Return the [X, Y] coordinate for the center point of the cell that contains the specified text.  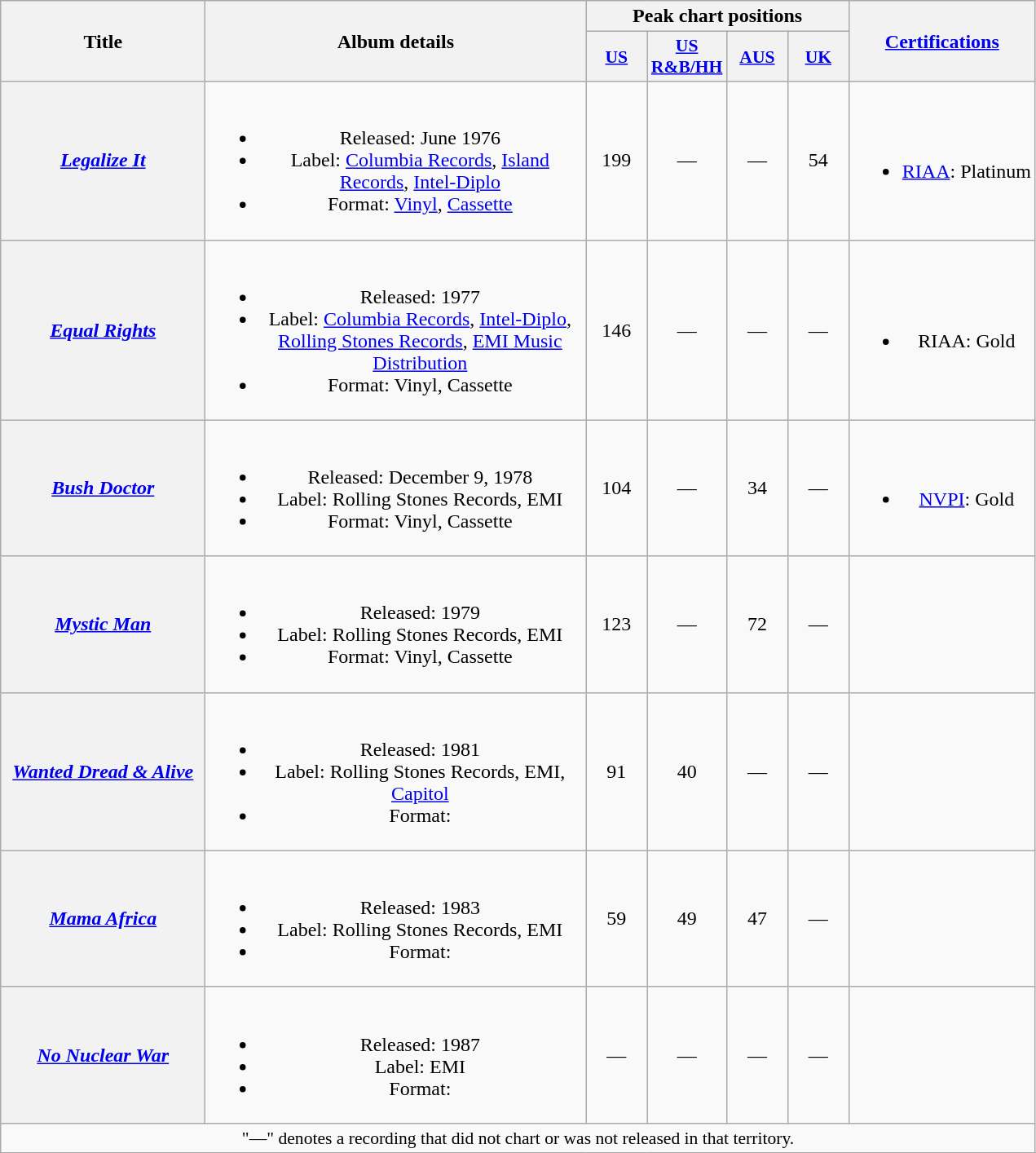
US [616, 57]
123 [616, 625]
199 [616, 161]
Released: December 9, 1978Label: Rolling Stones Records, EMIFormat: Vinyl, Cassette [396, 488]
Mystic Man [103, 625]
US R&B/HH [687, 57]
"—" denotes a recording that did not chart or was not released in that territory. [518, 1138]
40 [687, 771]
RIAA: Platinum [942, 161]
Legalize It [103, 161]
RIAA: Gold [942, 329]
Certifications [942, 41]
Title [103, 41]
Mama Africa [103, 918]
Released: 1979Label: Rolling Stones Records, EMIFormat: Vinyl, Cassette [396, 625]
Album details [396, 41]
UK [818, 57]
Released: 1987Label: EMIFormat: [396, 1055]
Released: 1983Label: Rolling Stones Records, EMIFormat: [396, 918]
Released: June 1976Label: Columbia Records, Island Records, Intel-DiploFormat: Vinyl, Cassette [396, 161]
Wanted Dread & Alive [103, 771]
104 [616, 488]
146 [616, 329]
91 [616, 771]
47 [756, 918]
59 [616, 918]
NVPI: Gold [942, 488]
AUS [756, 57]
Bush Doctor [103, 488]
Released: 1977Label: Columbia Records, Intel-Diplo, Rolling Stones Records, EMI Music DistributionFormat: Vinyl, Cassette [396, 329]
Peak chart positions [717, 16]
49 [687, 918]
34 [756, 488]
Equal Rights [103, 329]
54 [818, 161]
Released: 1981Label: Rolling Stones Records, EMI, CapitolFormat: [396, 771]
No Nuclear War [103, 1055]
72 [756, 625]
